Find where the given text appears and provide that cell's center as [X, Y] coordinate. 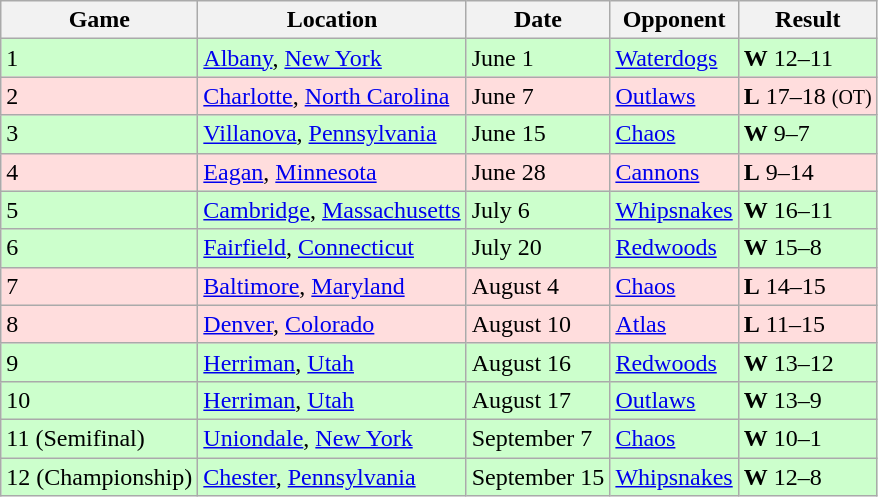
June 15 [538, 134]
7 [100, 286]
L 14–15 [808, 286]
W 12–8 [808, 477]
W 9–7 [808, 134]
Cambridge, Massachusetts [332, 210]
Charlotte, North Carolina [332, 96]
W 13–12 [808, 362]
Date [538, 20]
Atlas [674, 324]
Chester, Pennsylvania [332, 477]
2 [100, 96]
September 15 [538, 477]
June 1 [538, 58]
August 4 [538, 286]
Villanova, Pennsylvania [332, 134]
Baltimore, Maryland [332, 286]
Game [100, 20]
July 20 [538, 248]
12 (Championship) [100, 477]
September 7 [538, 438]
5 [100, 210]
W 12–11 [808, 58]
Opponent [674, 20]
August 10 [538, 324]
9 [100, 362]
Eagan, Minnesota [332, 172]
Fairfield, Connecticut [332, 248]
Waterdogs [674, 58]
Denver, Colorado [332, 324]
6 [100, 248]
June 28 [538, 172]
L 17–18 (OT) [808, 96]
10 [100, 400]
Result [808, 20]
3 [100, 134]
August 16 [538, 362]
W 15–8 [808, 248]
June 7 [538, 96]
L 11–15 [808, 324]
W 13–9 [808, 400]
1 [100, 58]
Albany, New York [332, 58]
W 16–11 [808, 210]
Cannons [674, 172]
11 (Semifinal) [100, 438]
August 17 [538, 400]
4 [100, 172]
L 9–14 [808, 172]
W 10–1 [808, 438]
8 [100, 324]
July 6 [538, 210]
Uniondale, New York [332, 438]
Location [332, 20]
